For the text-containing cell, return its midpoint in (X, Y) coordinate format. 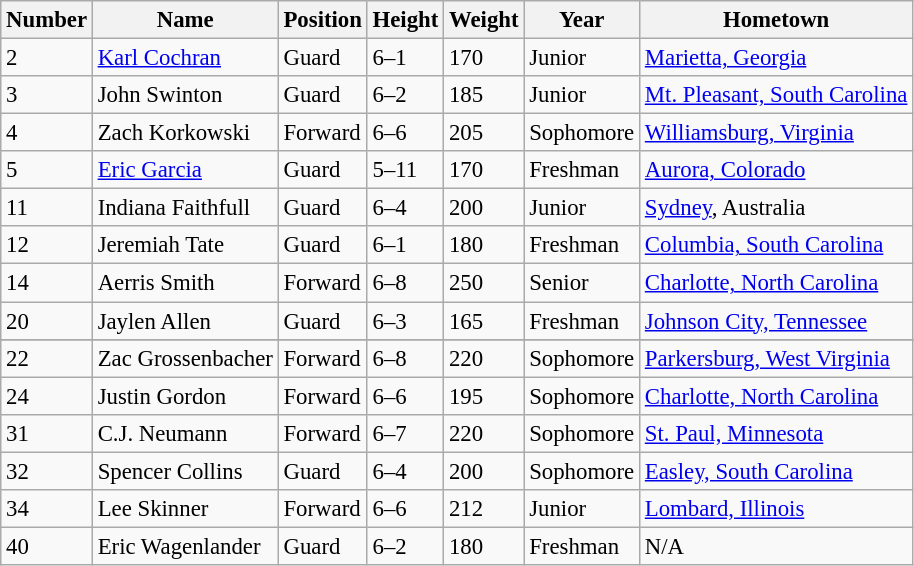
31 (47, 433)
N/A (776, 546)
40 (47, 546)
Aurora, Colorado (776, 170)
Johnson City, Tennessee (776, 321)
John Swinton (185, 95)
Lee Skinner (185, 509)
Mt. Pleasant, South Carolina (776, 95)
4 (47, 133)
Hometown (776, 20)
Aerris Smith (185, 283)
5–11 (405, 170)
Marietta, Georgia (776, 58)
Zac Grossenbacher (185, 358)
Karl Cochran (185, 58)
St. Paul, Minnesota (776, 433)
Indiana Faithfull (185, 208)
Zach Korkowski (185, 133)
Year (582, 20)
24 (47, 396)
Williamsburg, Virginia (776, 133)
165 (484, 321)
Number (47, 20)
Name (185, 20)
Spencer Collins (185, 471)
Position (322, 20)
Easley, South Carolina (776, 471)
11 (47, 208)
Lombard, Illinois (776, 509)
195 (484, 396)
6–3 (405, 321)
Height (405, 20)
250 (484, 283)
22 (47, 358)
12 (47, 245)
Weight (484, 20)
205 (484, 133)
Jeremiah Tate (185, 245)
Sydney, Australia (776, 208)
2 (47, 58)
Jaylen Allen (185, 321)
Columbia, South Carolina (776, 245)
34 (47, 509)
14 (47, 283)
212 (484, 509)
185 (484, 95)
32 (47, 471)
Justin Gordon (185, 396)
C.J. Neumann (185, 433)
Senior (582, 283)
Eric Wagenlander (185, 546)
5 (47, 170)
20 (47, 321)
3 (47, 95)
Eric Garcia (185, 170)
Parkersburg, West Virginia (776, 358)
6–7 (405, 433)
